Locate the cell with the specified text and output its (X, Y) center coordinate. 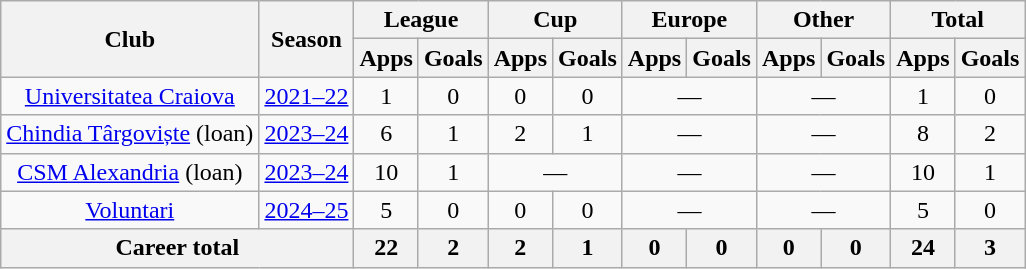
Chindia Târgoviște (loan) (130, 134)
3 (990, 248)
Europe (689, 20)
Cup (555, 20)
Season (306, 39)
2021–22 (306, 96)
Voluntari (130, 210)
Other (823, 20)
6 (386, 134)
24 (923, 248)
2024–25 (306, 210)
CSM Alexandria (loan) (130, 172)
8 (923, 134)
Universitatea Craiova (130, 96)
Total (958, 20)
22 (386, 248)
Club (130, 39)
Career total (178, 248)
League (421, 20)
